From the cell containing the given text, extract its center point as [X, Y] coordinate. 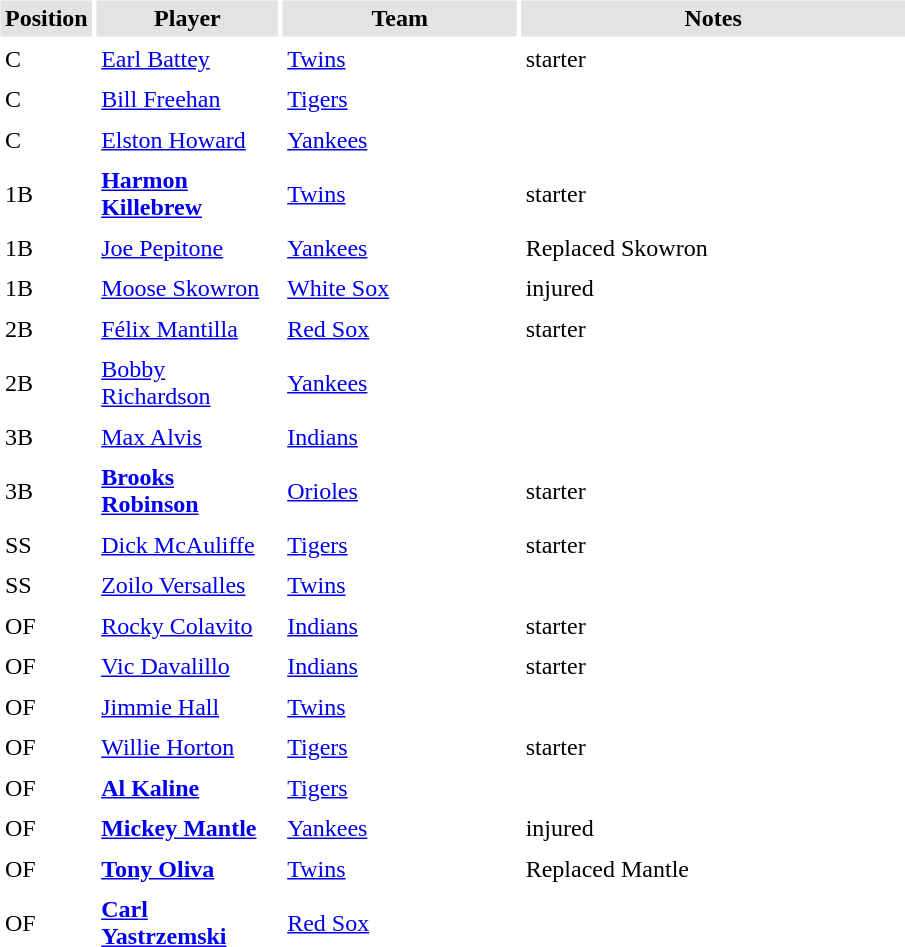
Brooks Robinson [188, 492]
Max Alvis [188, 437]
Joe Pepitone [188, 248]
Dick McAuliffe [188, 545]
Earl Battey [188, 59]
Willie Horton [188, 748]
Orioles [400, 492]
Position [46, 18]
Notes [713, 18]
Player [188, 18]
Replaced Mantle [713, 869]
Bill Freehan [188, 100]
Replaced Skowron [713, 248]
Vic Davalillo [188, 666]
Bobby Richardson [188, 384]
Red Sox [400, 329]
Zoilo Versalles [188, 586]
White Sox [400, 288]
Mickey Mantle [188, 828]
Jimmie Hall [188, 707]
Team [400, 18]
Al Kaline [188, 788]
Tony Oliva [188, 869]
Harmon Killebrew [188, 194]
Moose Skowron [188, 288]
Félix Mantilla [188, 329]
Rocky Colavito [188, 626]
Elston Howard [188, 140]
